Find where the given text appears and provide that cell's center as (x, y) coordinate. 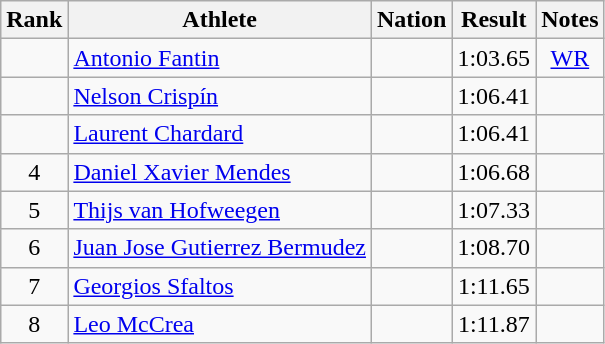
7 (34, 286)
6 (34, 248)
Leo McCrea (220, 324)
1:03.65 (494, 58)
Rank (34, 20)
1:11.87 (494, 324)
Nation (411, 20)
Result (494, 20)
Nelson Crispín (220, 96)
1:06.68 (494, 172)
Antonio Fantin (220, 58)
Athlete (220, 20)
5 (34, 210)
Daniel Xavier Mendes (220, 172)
1:08.70 (494, 248)
Georgios Sfaltos (220, 286)
8 (34, 324)
1:07.33 (494, 210)
1:11.65 (494, 286)
Notes (570, 20)
Juan Jose Gutierrez Bermudez (220, 248)
WR (570, 58)
Laurent Chardard (220, 134)
4 (34, 172)
Thijs van Hofweegen (220, 210)
